Scan for the cell matching the given text and deliver its (x, y) coordinate at center. 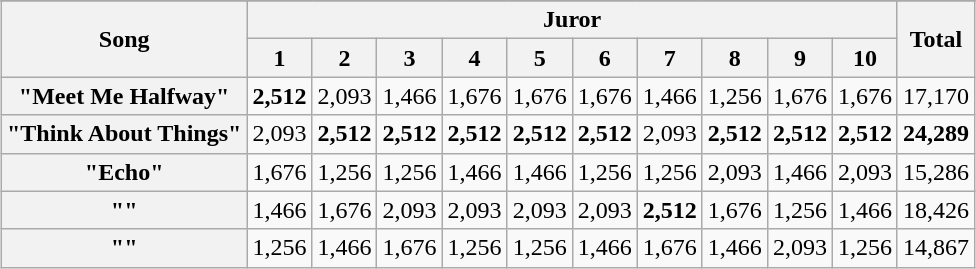
2 (344, 58)
24,289 (936, 134)
"Echo" (124, 172)
6 (604, 58)
8 (734, 58)
15,286 (936, 172)
Juror (572, 20)
4 (474, 58)
1 (280, 58)
17,170 (936, 96)
Song (124, 39)
18,426 (936, 210)
5 (540, 58)
7 (670, 58)
"Think About Things" (124, 134)
9 (800, 58)
14,867 (936, 248)
3 (410, 58)
10 (864, 58)
"Meet Me Halfway" (124, 96)
Total (936, 39)
